Detect which cell encompasses the target text, then output its (x, y) center coordinate. 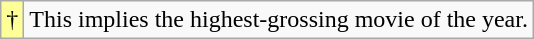
This implies the highest-grossing movie of the year. (279, 20)
† (12, 20)
